Identify which cell holds the provided text, then report its [X, Y] central coordinate. 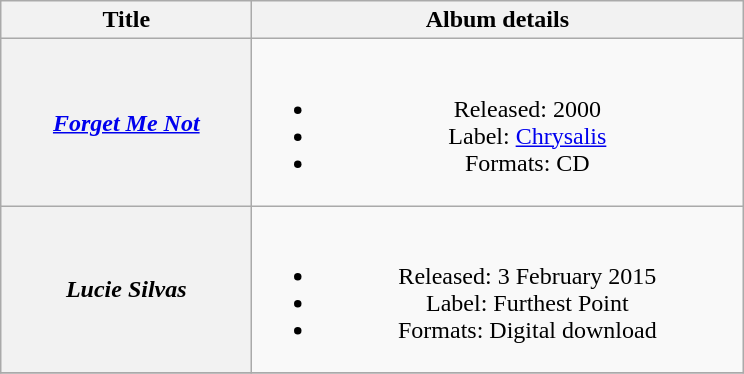
Title [126, 20]
Forget Me Not [126, 122]
Released: 3 February 2015Label: Furthest PointFormats: Digital download [498, 290]
Released: 2000Label: ChrysalisFormats: CD [498, 122]
Album details [498, 20]
Lucie Silvas [126, 290]
